Find where the given text appears and provide that cell's center as [X, Y] coordinate. 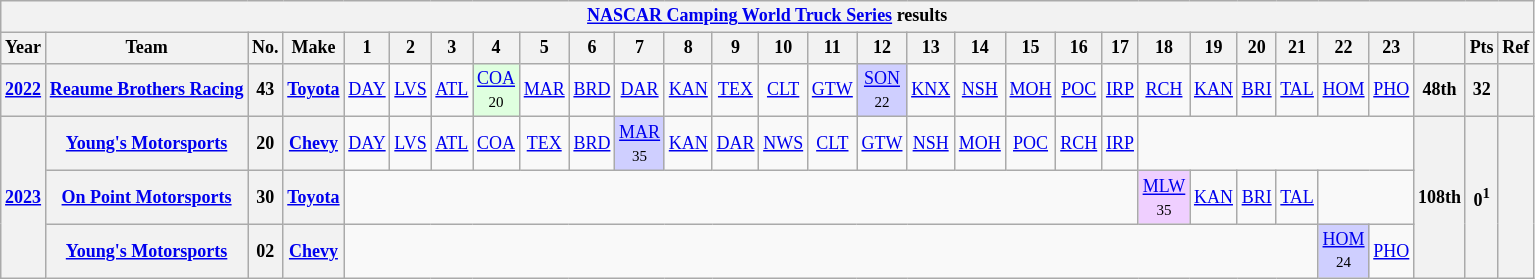
Team [146, 48]
10 [784, 48]
Year [24, 48]
NWS [784, 144]
MAR35 [640, 144]
17 [1120, 48]
23 [1392, 48]
11 [832, 48]
32 [1482, 90]
30 [266, 197]
2023 [24, 198]
01 [1482, 198]
COA [496, 144]
No. [266, 48]
13 [931, 48]
HOM24 [1344, 251]
COA20 [496, 90]
2 [410, 48]
18 [1164, 48]
2022 [24, 90]
9 [736, 48]
14 [980, 48]
15 [1030, 48]
MAR [544, 90]
NASCAR Camping World Truck Series results [768, 16]
Ref [1516, 48]
SON22 [882, 90]
On Point Motorsports [146, 197]
4 [496, 48]
MLW35 [1164, 197]
7 [640, 48]
21 [1297, 48]
HOM [1344, 90]
19 [1214, 48]
108th [1440, 198]
5 [544, 48]
8 [688, 48]
1 [367, 48]
3 [452, 48]
16 [1079, 48]
Reaume Brothers Racing [146, 90]
02 [266, 251]
Make [314, 48]
6 [592, 48]
22 [1344, 48]
KNX [931, 90]
Pts [1482, 48]
48th [1440, 90]
43 [266, 90]
12 [882, 48]
